Find where the given text appears and provide that cell's center as [x, y] coordinate. 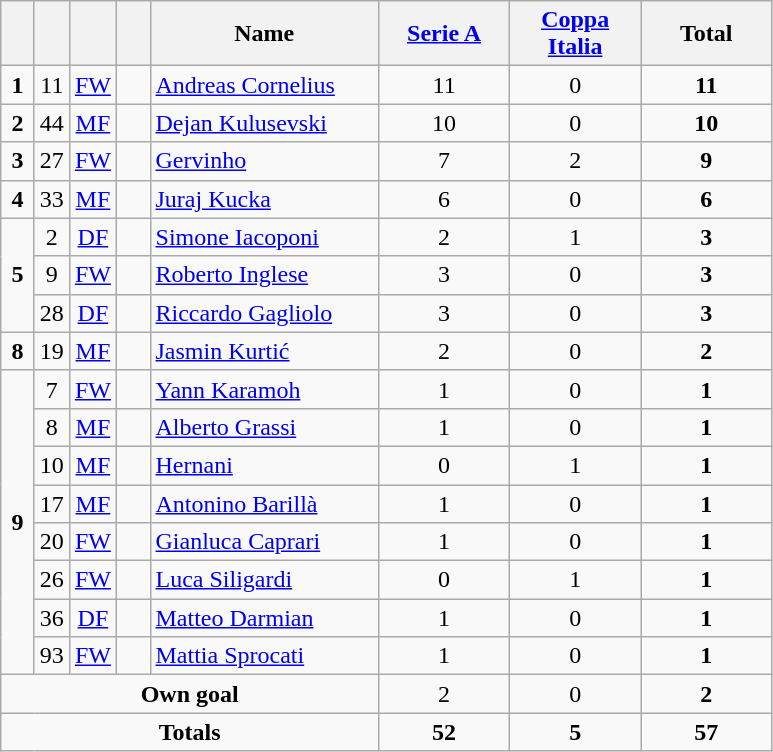
36 [52, 618]
27 [52, 161]
Juraj Kucka [264, 199]
17 [52, 503]
Gianluca Caprari [264, 542]
Own goal [190, 694]
Serie A [444, 34]
57 [706, 732]
33 [52, 199]
Jasmin Kurtić [264, 351]
4 [18, 199]
52 [444, 732]
28 [52, 313]
Hernani [264, 465]
Yann Karamoh [264, 389]
Dejan Kulusevski [264, 123]
Luca Siligardi [264, 580]
Matteo Darmian [264, 618]
Total [706, 34]
Antonino Barillà [264, 503]
Alberto Grassi [264, 427]
Name [264, 34]
Totals [190, 732]
Andreas Cornelius [264, 85]
Simone Iacoponi [264, 237]
20 [52, 542]
Gervinho [264, 161]
Mattia Sprocati [264, 656]
Coppa Italia [576, 34]
19 [52, 351]
44 [52, 123]
Riccardo Gagliolo [264, 313]
26 [52, 580]
Roberto Inglese [264, 275]
93 [52, 656]
